Find where the given text appears and provide that cell's center as (x, y) coordinate. 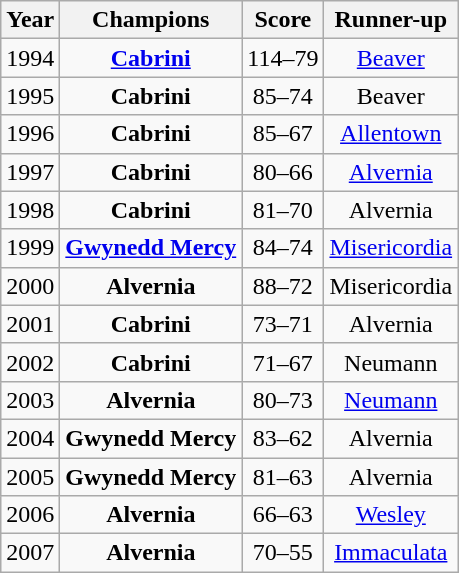
81–70 (283, 210)
Wesley (391, 515)
Score (283, 20)
2006 (30, 515)
2002 (30, 362)
Allentown (391, 134)
73–71 (283, 324)
Runner-up (391, 20)
2001 (30, 324)
Year (30, 20)
85–67 (283, 134)
Immaculata (391, 553)
88–72 (283, 286)
114–79 (283, 58)
2005 (30, 477)
71–67 (283, 362)
1995 (30, 96)
Champions (151, 20)
81–63 (283, 477)
1998 (30, 210)
66–63 (283, 515)
83–62 (283, 438)
80–73 (283, 400)
2000 (30, 286)
2003 (30, 400)
84–74 (283, 248)
70–55 (283, 553)
80–66 (283, 172)
1999 (30, 248)
1997 (30, 172)
1996 (30, 134)
85–74 (283, 96)
2007 (30, 553)
2004 (30, 438)
1994 (30, 58)
